Scan for the cell matching the given text and deliver its [x, y] coordinate at center. 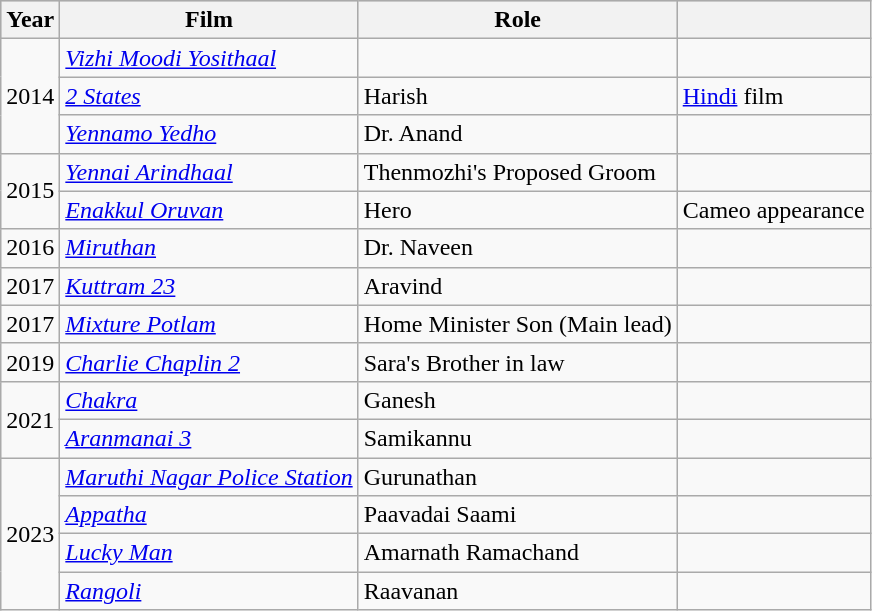
Aranmanai 3 [209, 438]
Dr. Naveen [518, 248]
Charlie Chaplin 2 [209, 362]
Paavadai Saami [518, 515]
Vizhi Moodi Yosithaal [209, 58]
Appatha [209, 515]
Samikannu [518, 438]
Miruthan [209, 248]
2016 [30, 248]
Enakkul Oruvan [209, 210]
Rangoli [209, 591]
Role [518, 20]
Mixture Potlam [209, 324]
Aravind [518, 286]
2021 [30, 419]
Kuttram 23 [209, 286]
Chakra [209, 400]
Yennai Arindhaal [209, 172]
Cameo appearance [774, 210]
Film [209, 20]
Harish [518, 96]
Lucky Man [209, 553]
Sara's Brother in law [518, 362]
Dr. Anand [518, 134]
2019 [30, 362]
Yennamo Yedho [209, 134]
Year [30, 20]
Raavanan [518, 591]
Hero [518, 210]
Home Minister Son (Main lead) [518, 324]
Gurunathan [518, 477]
Thenmozhi's Proposed Groom [518, 172]
Amarnath Ramachand [518, 553]
2015 [30, 191]
Ganesh [518, 400]
2023 [30, 534]
Hindi film [774, 96]
2014 [30, 96]
2 States [209, 96]
Maruthi Nagar Police Station [209, 477]
